Search for the cell housing the specified text and yield its [x, y] center coordinate. 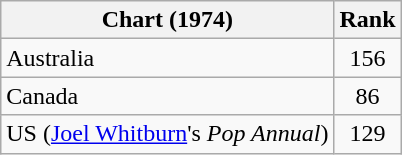
156 [368, 58]
86 [368, 96]
US (Joel Whitburn's Pop Annual) [168, 134]
129 [368, 134]
Australia [168, 58]
Chart (1974) [168, 20]
Rank [368, 20]
Canada [168, 96]
